From the cell containing the given text, extract its center point as [x, y] coordinate. 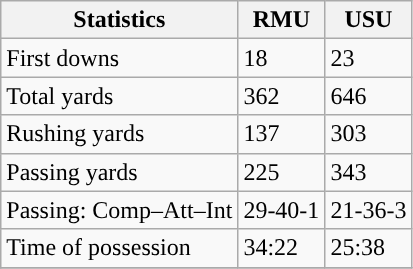
Statistics [120, 20]
Rushing yards [120, 134]
Passing yards [120, 172]
Time of possession [120, 248]
29-40-1 [282, 210]
18 [282, 58]
303 [368, 134]
34:22 [282, 248]
23 [368, 58]
Passing: Comp–Att–Int [120, 210]
USU [368, 20]
343 [368, 172]
RMU [282, 20]
137 [282, 134]
225 [282, 172]
First downs [120, 58]
362 [282, 96]
646 [368, 96]
21-36-3 [368, 210]
Total yards [120, 96]
25:38 [368, 248]
